Return the (X, Y) coordinate for the center point of the cell that contains the specified text.  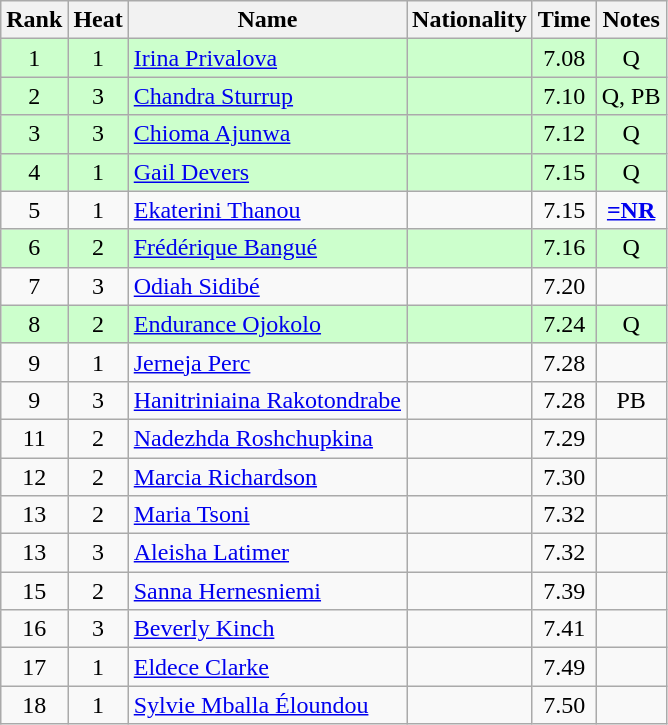
Ekaterini Thanou (267, 210)
8 (34, 324)
Chioma Ajunwa (267, 134)
Irina Privalova (267, 58)
4 (34, 172)
6 (34, 248)
Heat (98, 20)
18 (34, 705)
15 (34, 591)
Beverly Kinch (267, 629)
7.49 (564, 667)
Jerneja Perc (267, 362)
Sanna Hernesniemi (267, 591)
7.41 (564, 629)
Maria Tsoni (267, 515)
5 (34, 210)
7 (34, 286)
PB (631, 400)
17 (34, 667)
Sylvie Mballa Éloundou (267, 705)
7.20 (564, 286)
7.39 (564, 591)
=NR (631, 210)
7.12 (564, 134)
Aleisha Latimer (267, 553)
Chandra Sturrup (267, 96)
Endurance Ojokolo (267, 324)
7.50 (564, 705)
7.10 (564, 96)
Odiah Sidibé (267, 286)
7.30 (564, 477)
Notes (631, 20)
11 (34, 438)
7.16 (564, 248)
Eldece Clarke (267, 667)
7.08 (564, 58)
Nadezhda Roshchupkina (267, 438)
7.29 (564, 438)
Marcia Richardson (267, 477)
12 (34, 477)
Frédérique Bangué (267, 248)
Q, PB (631, 96)
Nationality (470, 20)
Rank (34, 20)
7.24 (564, 324)
Hanitriniaina Rakotondrabe (267, 400)
Name (267, 20)
Gail Devers (267, 172)
16 (34, 629)
Time (564, 20)
